Locate the cell with the specified text and output its [X, Y] center coordinate. 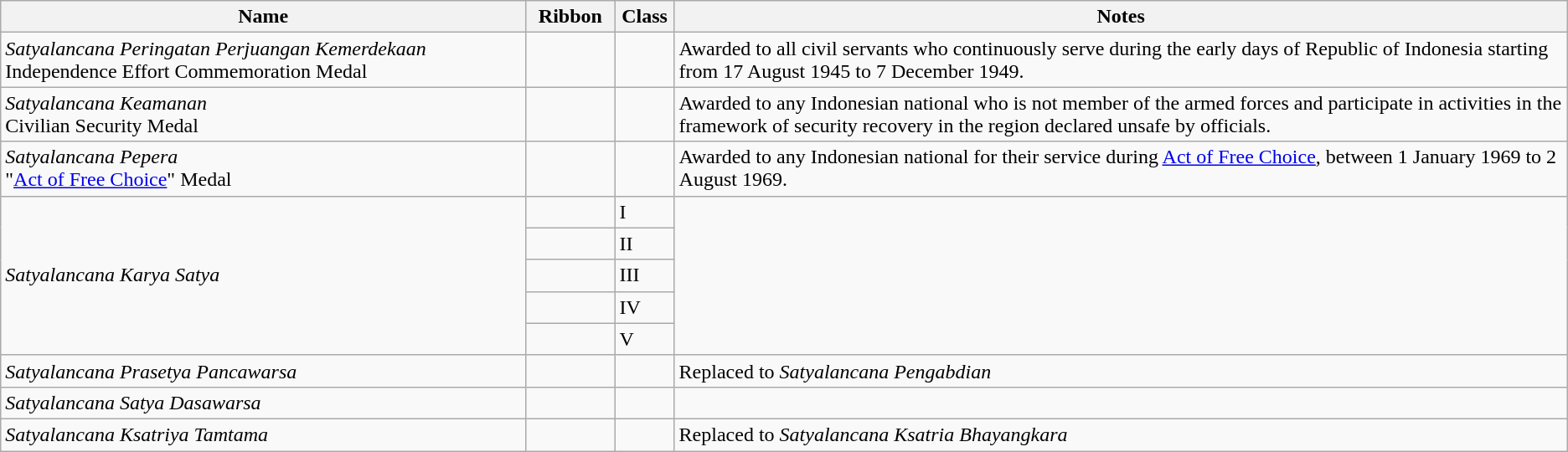
Satyalancana Satya Dasawarsa [263, 403]
Ribbon [570, 17]
Satyalancana Pepera"Act of Free Choice" Medal [263, 169]
Satyalancana Peringatan Perjuangan KemerdekaanIndependence Effort Commemoration Medal [263, 60]
Replaced to Satyalancana Pengabdian [1121, 371]
Satyalancana Ksatriya Tamtama [263, 434]
Awarded to all civil servants who continuously serve during the early days of Republic of Indonesia starting from 17 August 1945 to 7 December 1949. [1121, 60]
II [645, 244]
Satyalancana Prasetya Pancawarsa [263, 371]
Class [645, 17]
Replaced to Satyalancana Ksatria Bhayangkara [1121, 434]
Name [263, 17]
Satyalancana Karya Satya [263, 275]
Notes [1121, 17]
I [645, 212]
V [645, 339]
III [645, 275]
Satyalancana KeamananCivilian Security Medal [263, 114]
Awarded to any Indonesian national for their service during Act of Free Choice, between 1 January 1969 to 2 August 1969. [1121, 169]
IV [645, 307]
